Scan for the cell matching the given text and deliver its (x, y) coordinate at center. 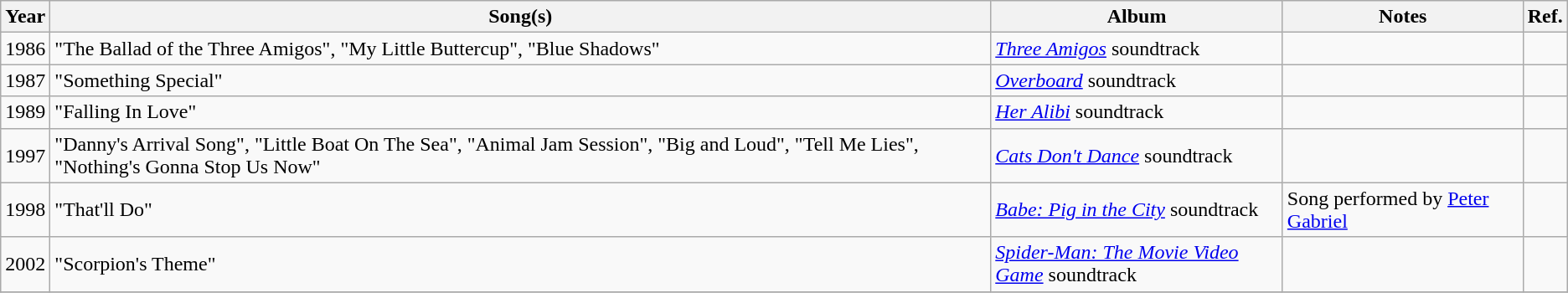
Babe: Pig in the City soundtrack (1137, 209)
Album (1137, 17)
1989 (25, 112)
2002 (25, 265)
Song performed by Peter Gabriel (1402, 209)
"Something Special" (521, 80)
1986 (25, 49)
Her Alibi soundtrack (1137, 112)
Year (25, 17)
"Danny's Arrival Song", "Little Boat On The Sea", "Animal Jam Session", "Big and Loud", "Tell Me Lies", "Nothing's Gonna Stop Us Now" (521, 156)
"The Ballad of the Three Amigos", "My Little Buttercup", "Blue Shadows" (521, 49)
1987 (25, 80)
1998 (25, 209)
Song(s) (521, 17)
Spider-Man: The Movie Video Game soundtrack (1137, 265)
Ref. (1545, 17)
Cats Don't Dance soundtrack (1137, 156)
1997 (25, 156)
"Falling In Love" (521, 112)
"Scorpion's Theme" (521, 265)
Overboard soundtrack (1137, 80)
Notes (1402, 17)
"That'll Do" (521, 209)
Three Amigos soundtrack (1137, 49)
